Scan for the cell matching the given text and deliver its [X, Y] coordinate at center. 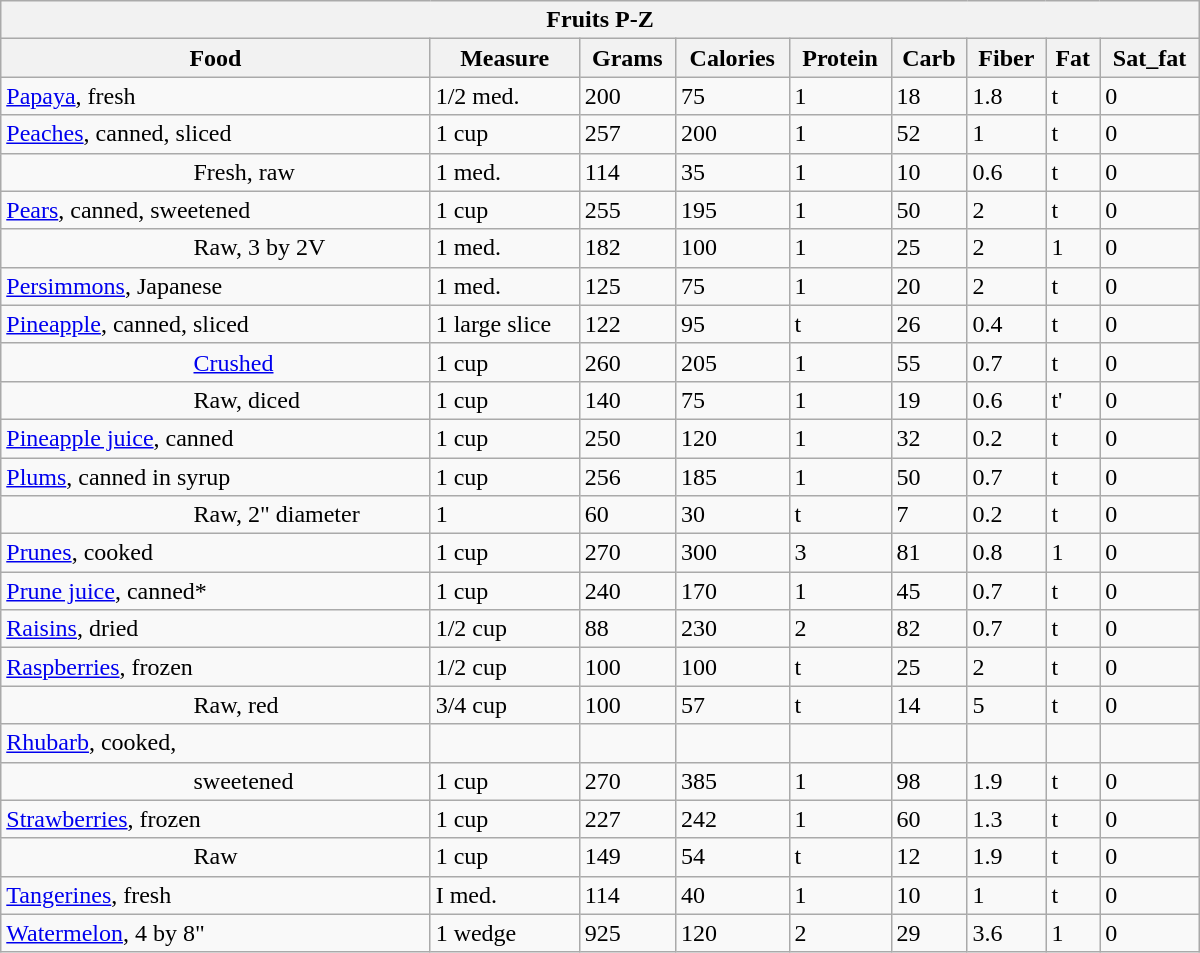
Raw, diced [216, 400]
45 [929, 591]
Carb [929, 58]
82 [929, 629]
81 [929, 553]
Pears, canned, sweetened [216, 210]
40 [732, 895]
1 wedge [504, 933]
0.8 [1006, 553]
Pineapple, canned, sliced [216, 324]
182 [627, 248]
256 [627, 477]
Prunes, cooked [216, 553]
Pineapple juice, canned [216, 438]
Raw, red [216, 705]
140 [627, 400]
3 [840, 553]
7 [929, 515]
227 [627, 819]
98 [929, 781]
195 [732, 210]
55 [929, 362]
Raw, 2" diameter [216, 515]
Protein [840, 58]
255 [627, 210]
95 [732, 324]
Tangerines, fresh [216, 895]
925 [627, 933]
Watermelon, 4 by 8" [216, 933]
Calories [732, 58]
20 [929, 286]
240 [627, 591]
sweetened [216, 781]
52 [929, 134]
149 [627, 857]
Raw [216, 857]
57 [732, 705]
Raspberries, frozen [216, 667]
250 [627, 438]
Food [216, 58]
125 [627, 286]
Raw, 3 by 2V [216, 248]
54 [732, 857]
3.6 [1006, 933]
185 [732, 477]
19 [929, 400]
385 [732, 781]
1 large slice [504, 324]
Prune juice, canned* [216, 591]
Fresh, raw [216, 172]
18 [929, 96]
Peaches, canned, sliced [216, 134]
1/2 med. [504, 96]
242 [732, 819]
122 [627, 324]
257 [627, 134]
Sat_fat [1150, 58]
Measure [504, 58]
0.4 [1006, 324]
26 [929, 324]
5 [1006, 705]
3/4 cup [504, 705]
Raisins, dried [216, 629]
Fat [1073, 58]
260 [627, 362]
Grams [627, 58]
Fiber [1006, 58]
1.3 [1006, 819]
29 [929, 933]
170 [732, 591]
32 [929, 438]
30 [732, 515]
230 [732, 629]
I med. [504, 895]
Rhubarb, cooked, [216, 743]
Strawberries, frozen [216, 819]
12 [929, 857]
Crushed [216, 362]
205 [732, 362]
300 [732, 553]
Papaya, fresh [216, 96]
Fruits P-Z [600, 20]
t' [1073, 400]
35 [732, 172]
1.8 [1006, 96]
Plums, canned in syrup [216, 477]
Persimmons, Japanese [216, 286]
14 [929, 705]
88 [627, 629]
